Identify which cell holds the provided text, then report its [x, y] central coordinate. 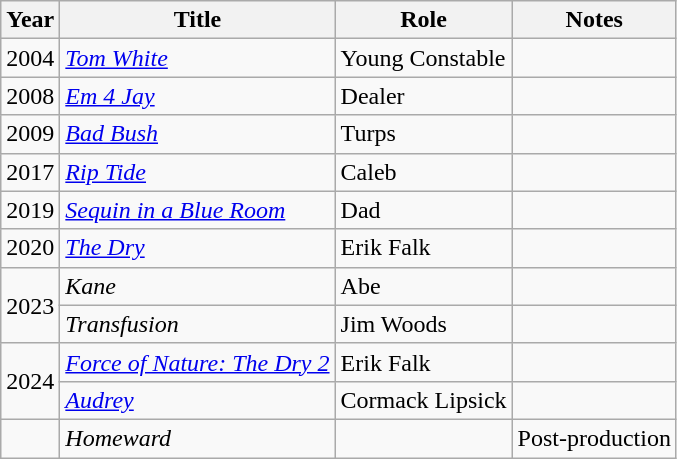
Bad Bush [198, 134]
Transfusion [198, 324]
2004 [30, 58]
Notes [594, 20]
Post-production [594, 438]
2023 [30, 305]
2019 [30, 210]
Rip Tide [198, 172]
Abe [424, 286]
Year [30, 20]
Jim Woods [424, 324]
2020 [30, 248]
Dealer [424, 96]
Role [424, 20]
Tom White [198, 58]
2017 [30, 172]
Turps [424, 134]
2024 [30, 381]
Audrey [198, 400]
Sequin in a Blue Room [198, 210]
2008 [30, 96]
The Dry [198, 248]
Young Constable [424, 58]
Dad [424, 210]
2009 [30, 134]
Cormack Lipsick [424, 400]
Force of Nature: The Dry 2 [198, 362]
Title [198, 20]
Homeward [198, 438]
Caleb [424, 172]
Kane [198, 286]
Em 4 Jay [198, 96]
